Extract the [x, y] coordinate from the center of the cell holding the provided text.  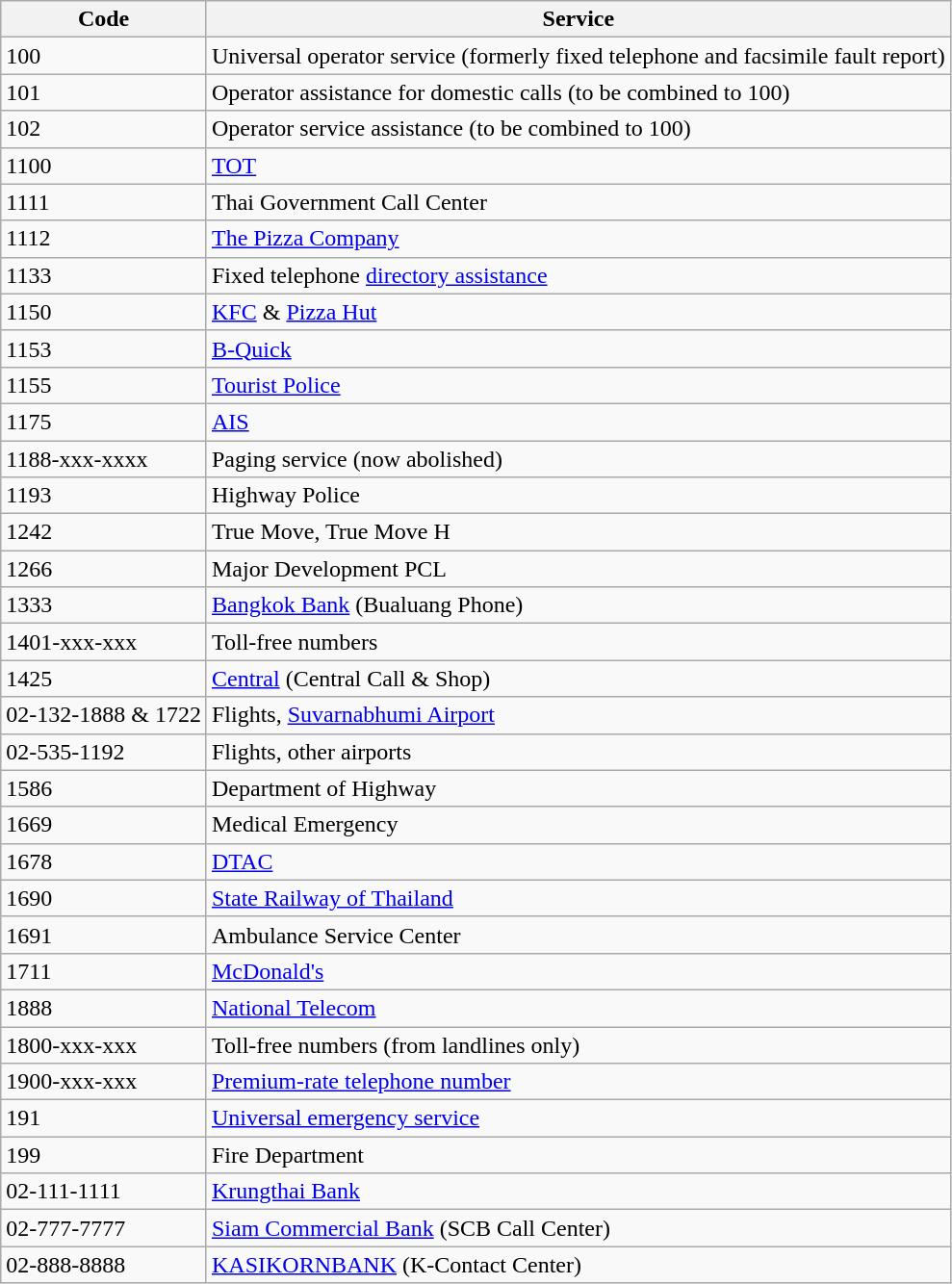
1112 [104, 239]
1800-xxx-xxx [104, 1044]
Fire Department [578, 1155]
Department of Highway [578, 788]
1691 [104, 935]
199 [104, 1155]
1711 [104, 971]
102 [104, 129]
1111 [104, 202]
TOT [578, 166]
1133 [104, 275]
Bangkok Bank (Bualuang Phone) [578, 605]
1266 [104, 569]
1153 [104, 348]
100 [104, 56]
Medical Emergency [578, 825]
Toll-free numbers (from landlines only) [578, 1044]
Fixed telephone directory assistance [578, 275]
1188-xxx-xxxx [104, 459]
Krungthai Bank [578, 1192]
1155 [104, 385]
National Telecom [578, 1008]
1690 [104, 898]
1425 [104, 679]
State Railway of Thailand [578, 898]
True Move, True Move H [578, 532]
191 [104, 1118]
The Pizza Company [578, 239]
KFC & Pizza Hut [578, 312]
Service [578, 19]
1900-xxx-xxx [104, 1082]
1333 [104, 605]
1669 [104, 825]
Toll-free numbers [578, 642]
Thai Government Call Center [578, 202]
AIS [578, 422]
Universal operator service (formerly fixed telephone and facsimile fault report) [578, 56]
Premium-rate telephone number [578, 1082]
02-535-1192 [104, 752]
Universal emergency service [578, 1118]
1888 [104, 1008]
02-777-7777 [104, 1228]
Flights, other airports [578, 752]
1401-xxx-xxx [104, 642]
Paging service (now abolished) [578, 459]
Tourist Police [578, 385]
KASIKORNBANK (K-Contact Center) [578, 1265]
Major Development PCL [578, 569]
Highway Police [578, 496]
B-Quick [578, 348]
Siam Commercial Bank (SCB Call Center) [578, 1228]
Central (Central Call & Shop) [578, 679]
DTAC [578, 861]
Ambulance Service Center [578, 935]
101 [104, 92]
McDonald's [578, 971]
1175 [104, 422]
1242 [104, 532]
02-888-8888 [104, 1265]
1586 [104, 788]
1678 [104, 861]
Operator service assistance (to be combined to 100) [578, 129]
Operator assistance for domestic calls (to be combined to 100) [578, 92]
02-111-1111 [104, 1192]
1150 [104, 312]
Code [104, 19]
1100 [104, 166]
Flights, Suvarnabhumi Airport [578, 715]
1193 [104, 496]
02-132-1888 & 1722 [104, 715]
